Return the (x, y) coordinate for the center point of the cell that contains the specified text.  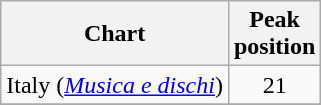
Italy (Musica e dischi) (115, 85)
21 (274, 85)
Chart (115, 34)
Peakposition (274, 34)
